Scan for the cell matching the given text and deliver its (X, Y) coordinate at center. 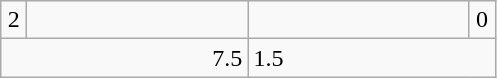
1.5 (372, 58)
7.5 (124, 58)
0 (482, 20)
2 (14, 20)
